Extract the (x, y) coordinate from the center of the cell holding the provided text.  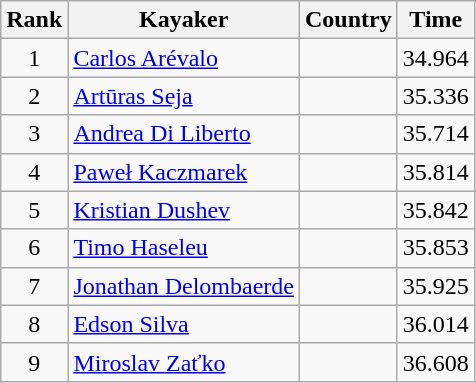
9 (34, 362)
4 (34, 172)
Timo Haseleu (184, 248)
Jonathan Delombaerde (184, 286)
35.814 (436, 172)
Country (349, 20)
Edson Silva (184, 324)
35.714 (436, 134)
5 (34, 210)
Artūras Seja (184, 96)
35.336 (436, 96)
Miroslav Zaťko (184, 362)
36.608 (436, 362)
2 (34, 96)
7 (34, 286)
8 (34, 324)
3 (34, 134)
Rank (34, 20)
Carlos Arévalo (184, 58)
35.842 (436, 210)
36.014 (436, 324)
Time (436, 20)
6 (34, 248)
Kristian Dushev (184, 210)
Kayaker (184, 20)
35.853 (436, 248)
1 (34, 58)
35.925 (436, 286)
Paweł Kaczmarek (184, 172)
34.964 (436, 58)
Andrea Di Liberto (184, 134)
